Determine the (x, y) coordinate at the center of the cell enclosing the given text.  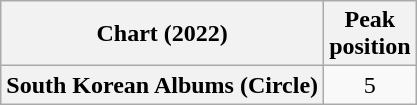
Chart (2022) (162, 34)
5 (370, 85)
Peakposition (370, 34)
South Korean Albums (Circle) (162, 85)
